Provide the [X, Y] coordinate of the cell's center where the given text is located.  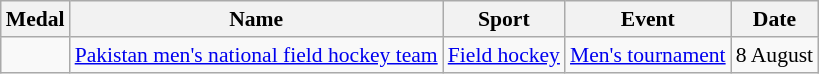
Field hockey [504, 55]
Date [774, 19]
Men's tournament [648, 55]
Medal [36, 19]
Pakistan men's national field hockey team [256, 55]
Sport [504, 19]
Name [256, 19]
8 August [774, 55]
Event [648, 19]
